Capture the cell that displays the provided text and extract its (x, y) central coordinate. 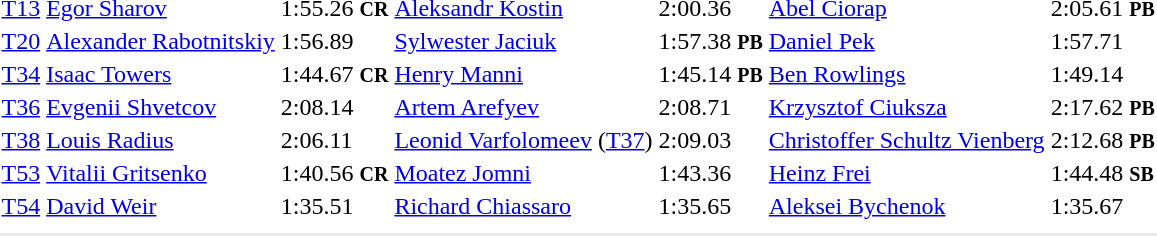
1:35.65 (710, 206)
2:06.11 (334, 140)
1:44.48 SB (1102, 173)
Heinz Frei (906, 173)
T36 (21, 107)
1:57.38 PB (710, 41)
Isaac Towers (161, 74)
2:08.14 (334, 107)
Richard Chiassaro (524, 206)
Aleksei Bychenok (906, 206)
2:12.68 PB (1102, 140)
Artem Arefyev (524, 107)
T34 (21, 74)
Ben Rowlings (906, 74)
Krzysztof Ciuksza (906, 107)
1:35.67 (1102, 206)
2:17.62 PB (1102, 107)
1:56.89 (334, 41)
T38 (21, 140)
Sylwester Jaciuk (524, 41)
1:57.71 (1102, 41)
David Weir (161, 206)
1:40.56 CR (334, 173)
T54 (21, 206)
Daniel Pek (906, 41)
T20 (21, 41)
2:08.71 (710, 107)
1:49.14 (1102, 74)
Henry Manni (524, 74)
1:35.51 (334, 206)
Evgenii Shvetcov (161, 107)
2:09.03 (710, 140)
Vitalii Gritsenko (161, 173)
Alexander Rabotnitskiy (161, 41)
Moatez Jomni (524, 173)
1:45.14 PB (710, 74)
T53 (21, 173)
Christoffer Schultz Vienberg (906, 140)
1:44.67 CR (334, 74)
Louis Radius (161, 140)
1:43.36 (710, 173)
Leonid Varfolomeev (T37) (524, 140)
